Return the (X, Y) coordinate for the center point of the cell that contains the specified text.  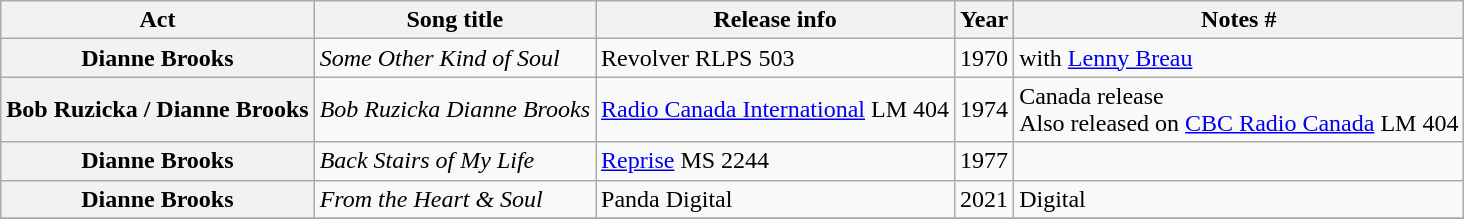
Revolver RLPS 503 (776, 58)
Some Other Kind of Soul (454, 58)
Bob Ruzicka / Dianne Brooks (158, 110)
Digital (1239, 199)
Song title (454, 20)
Bob Ruzicka Dianne Brooks (454, 110)
Back Stairs of My Life (454, 161)
1970 (984, 58)
Year (984, 20)
Act (158, 20)
Panda Digital (776, 199)
Canada releaseAlso released on CBC Radio Canada LM 404 (1239, 110)
Radio Canada International LM 404 (776, 110)
2021 (984, 199)
Notes # (1239, 20)
From the Heart & Soul (454, 199)
Reprise MS 2244 (776, 161)
with Lenny Breau (1239, 58)
1977 (984, 161)
Release info (776, 20)
1974 (984, 110)
